For the text-containing cell, return its midpoint in (x, y) coordinate format. 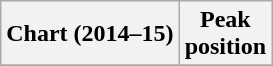
Chart (2014–15) (90, 34)
Peakposition (225, 34)
